Detect which cell encompasses the target text, then output its (X, Y) center coordinate. 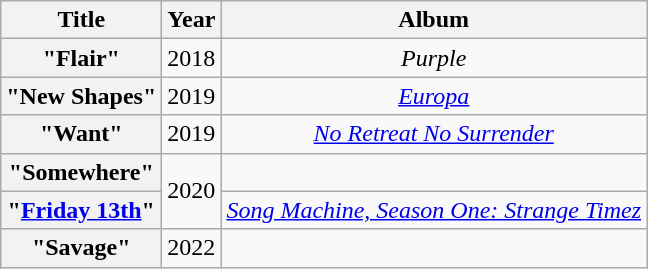
"Flair" (82, 58)
No Retreat No Surrender (434, 134)
"Want" (82, 134)
Europa (434, 96)
"Friday 13th" (82, 210)
"Somewhere" (82, 172)
Song Machine, Season One: Strange Timez (434, 210)
"New Shapes" (82, 96)
Purple (434, 58)
2020 (192, 191)
"Savage" (82, 248)
Album (434, 20)
Year (192, 20)
2018 (192, 58)
2022 (192, 248)
Title (82, 20)
